Extract the (x, y) coordinate from the center of the cell holding the provided text.  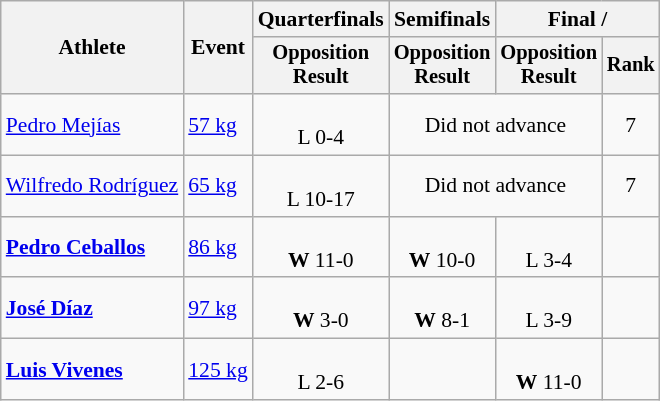
57 kg (218, 124)
Pedro Ceballos (92, 248)
Event (218, 48)
Rank (631, 66)
L 2-6 (321, 370)
W 3-0 (321, 308)
W 8-1 (442, 308)
L 0-4 (321, 124)
Luis Vivenes (92, 370)
Final / (577, 19)
Pedro Mejías (92, 124)
L 10-17 (321, 186)
Semifinals (442, 19)
97 kg (218, 308)
L 3-9 (548, 308)
65 kg (218, 186)
86 kg (218, 248)
L 3-4 (548, 248)
125 kg (218, 370)
Quarterfinals (321, 19)
W 10-0 (442, 248)
José Díaz (92, 308)
Athlete (92, 48)
Wilfredo Rodríguez (92, 186)
